Scan for the cell matching the given text and deliver its (X, Y) coordinate at center. 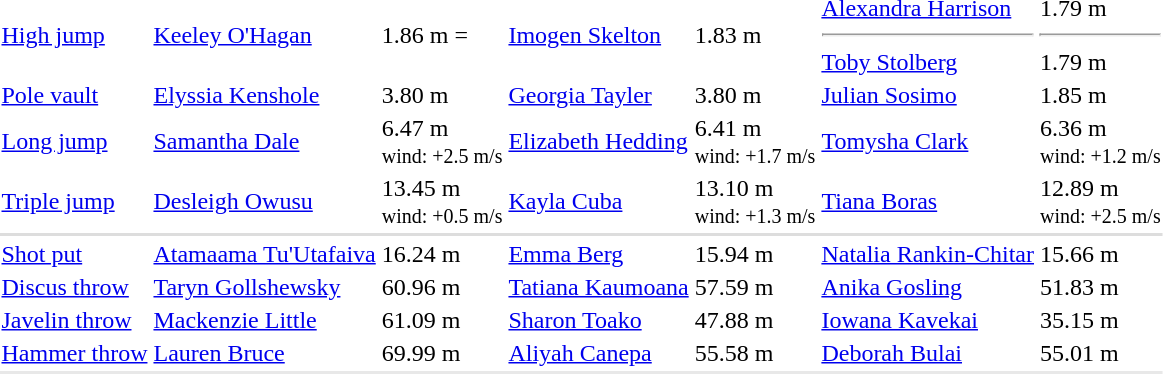
6.36 m wind: +1.2 m/s (1100, 142)
Julian Sosimo (928, 95)
Atamaama Tu'Utafaiva (264, 254)
Elyssia Kenshole (264, 95)
Shot put (74, 254)
Tiana Boras (928, 202)
Sharon Toako (598, 320)
35.15 m (1100, 320)
Lauren Bruce (264, 353)
Emma Berg (598, 254)
Pole vault (74, 95)
Samantha Dale (264, 142)
1.85 m (1100, 95)
6.41 m wind: +1.7 m/s (755, 142)
Aliyah Canepa (598, 353)
57.59 m (755, 287)
Anika Gosling (928, 287)
13.45 m wind: +0.5 m/s (442, 202)
Tomysha Clark (928, 142)
13.10 m wind: +1.3 m/s (755, 202)
69.99 m (442, 353)
Javelin throw (74, 320)
51.83 m (1100, 287)
16.24 m (442, 254)
Mackenzie Little (264, 320)
Triple jump (74, 202)
47.88 m (755, 320)
60.96 m (442, 287)
61.09 m (442, 320)
Georgia Tayler (598, 95)
Iowana Kavekai (928, 320)
12.89 m wind: +2.5 m/s (1100, 202)
Natalia Rankin-Chitar (928, 254)
Kayla Cuba (598, 202)
Hammer throw (74, 353)
Deborah Bulai (928, 353)
Tatiana Kaumoana (598, 287)
55.01 m (1100, 353)
Discus throw (74, 287)
Long jump (74, 142)
Taryn Gollshewsky (264, 287)
15.94 m (755, 254)
15.66 m (1100, 254)
6.47 m wind: +2.5 m/s (442, 142)
Desleigh Owusu (264, 202)
Elizabeth Hedding (598, 142)
55.58 m (755, 353)
